Locate the cell with the specified text and output its (X, Y) center coordinate. 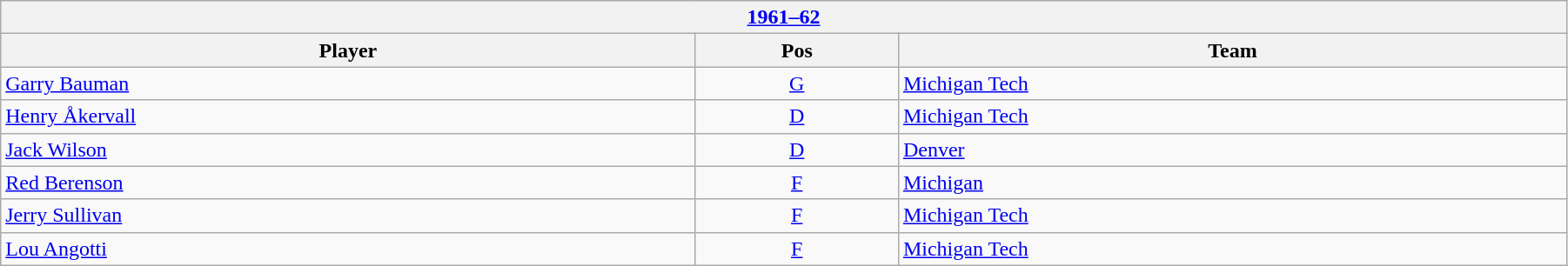
1961–62 (784, 17)
Pos (797, 50)
G (797, 83)
Michigan (1232, 183)
Player (348, 50)
Team (1232, 50)
Red Berenson (348, 183)
Henry Åkervall (348, 116)
Jack Wilson (348, 150)
Jerry Sullivan (348, 216)
Denver (1232, 150)
Garry Bauman (348, 83)
Lou Angotti (348, 249)
